Search for the cell housing the specified text and yield its (X, Y) center coordinate. 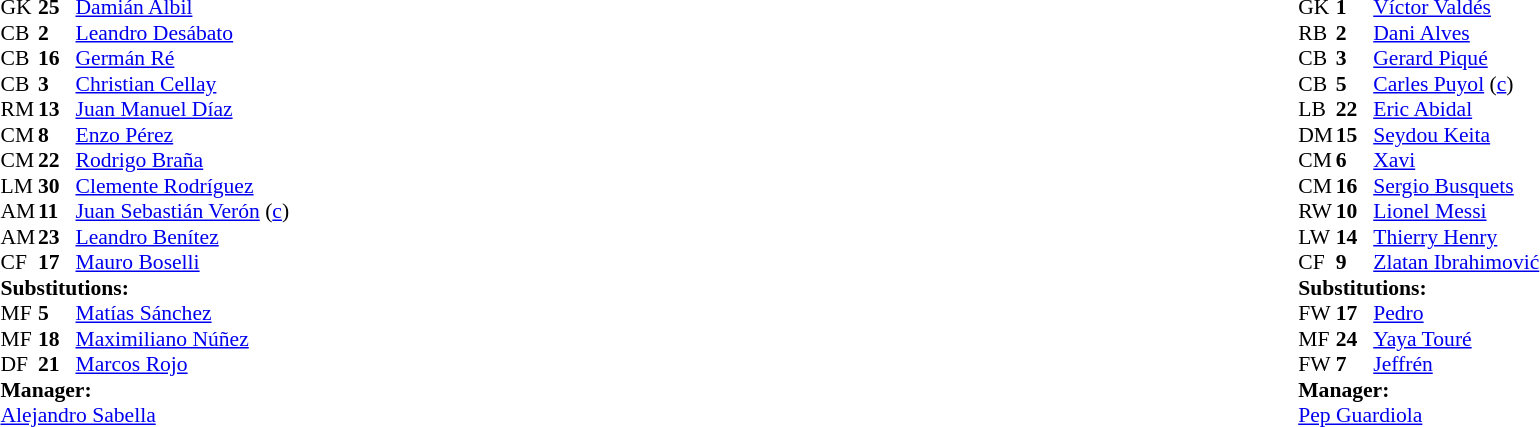
Thierry Henry (1456, 237)
Yaya Touré (1456, 339)
13 (57, 109)
10 (1355, 211)
24 (1355, 339)
LB (1317, 109)
LW (1317, 237)
Dani Alves (1456, 33)
8 (57, 135)
RB (1317, 33)
30 (57, 186)
7 (1355, 365)
Rodrigo Braña (183, 161)
Mauro Boselli (183, 263)
Leandro Desábato (183, 33)
14 (1355, 237)
Juan Sebastián Verón (c) (183, 211)
Carles Puyol (c) (1456, 84)
Seydou Keita (1456, 135)
9 (1355, 263)
6 (1355, 161)
Enzo Pérez (183, 135)
15 (1355, 135)
11 (57, 211)
Marcos Rojo (183, 365)
Juan Manuel Díaz (183, 109)
Matías Sánchez (183, 313)
Xavi (1456, 161)
Pedro (1456, 313)
Eric Abidal (1456, 109)
Clemente Rodríguez (183, 186)
21 (57, 365)
23 (57, 237)
LM (19, 186)
Maximiliano Núñez (183, 339)
Lionel Messi (1456, 211)
DF (19, 365)
RM (19, 109)
Germán Ré (183, 59)
DM (1317, 135)
Leandro Benítez (183, 237)
18 (57, 339)
Zlatan Ibrahimović (1456, 263)
Gerard Piqué (1456, 59)
Jeffrén (1456, 365)
Sergio Busquets (1456, 186)
RW (1317, 211)
Christian Cellay (183, 84)
